Output the [x, y] coordinate of the center of the cell containing the given text.  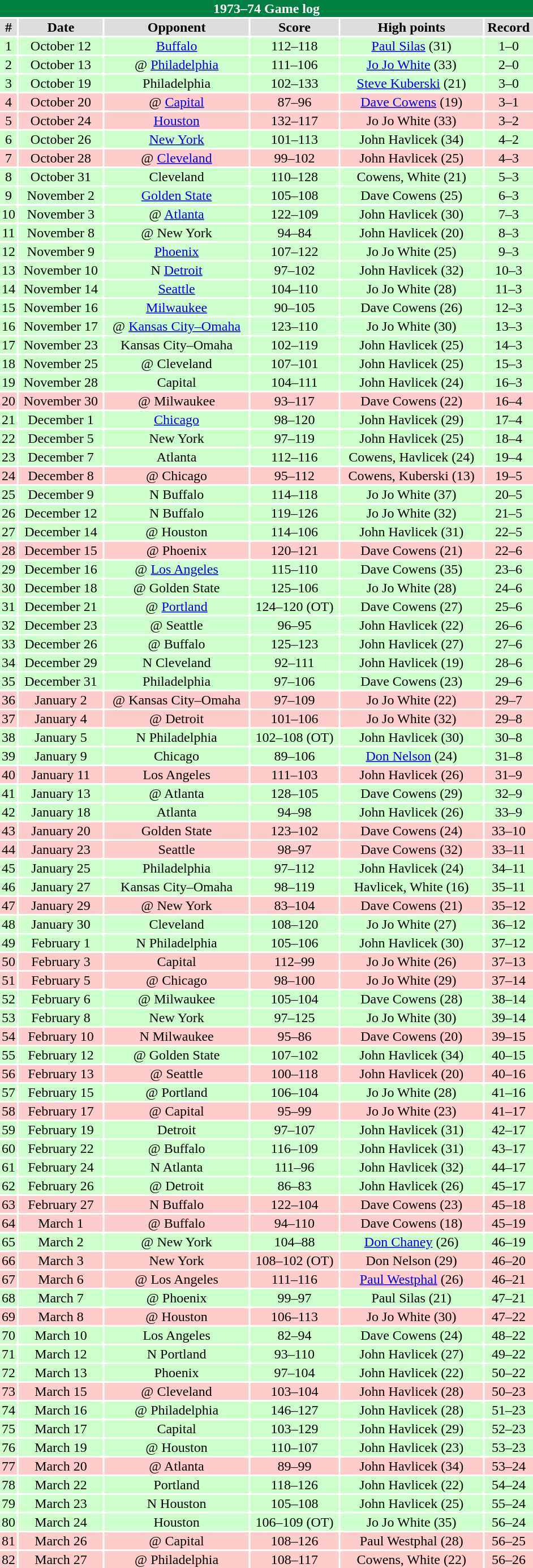
45 [8, 868]
75 [8, 1429]
47–22 [509, 1317]
1 [8, 46]
16 [8, 326]
March 22 [61, 1485]
46–21 [509, 1279]
52–23 [509, 1429]
33–9 [509, 812]
Dave Cowens (28) [412, 999]
December 18 [61, 588]
35 [8, 681]
74 [8, 1410]
69 [8, 1317]
October 19 [61, 83]
March 15 [61, 1391]
108–102 (OT) [294, 1261]
February 3 [61, 962]
February 13 [61, 1074]
98–120 [294, 420]
93–117 [294, 401]
January 18 [61, 812]
January 9 [61, 756]
94–110 [294, 1223]
102–133 [294, 83]
37–13 [509, 962]
March 26 [61, 1541]
14–3 [509, 345]
Buffalo [177, 46]
February 27 [61, 1204]
70 [8, 1335]
October 28 [61, 158]
March 16 [61, 1410]
42–17 [509, 1130]
March 7 [61, 1298]
103–104 [294, 1391]
37–14 [509, 980]
Havlicek, White (16) [412, 887]
76 [8, 1447]
February 22 [61, 1148]
5–3 [509, 177]
48 [8, 924]
21–5 [509, 513]
107–122 [294, 251]
October 12 [61, 46]
Don Nelson (29) [412, 1261]
73 [8, 1391]
Jo Jo White (23) [412, 1111]
March 17 [61, 1429]
56 [8, 1074]
146–127 [294, 1410]
47 [8, 905]
28–6 [509, 663]
8–3 [509, 233]
49–22 [509, 1354]
Cowens, Havlicek (24) [412, 457]
97–119 [294, 438]
94–98 [294, 812]
January 23 [61, 849]
53–23 [509, 1447]
118–126 [294, 1485]
65 [8, 1242]
37 [8, 719]
44 [8, 849]
8 [8, 177]
December 12 [61, 513]
102–108 (OT) [294, 737]
Portland [177, 1485]
Cowens, White (21) [412, 177]
16–3 [509, 382]
13 [8, 270]
John Havlicek (19) [412, 663]
March 27 [61, 1560]
22–5 [509, 532]
6–3 [509, 195]
Paul Silas (31) [412, 46]
October 13 [61, 65]
128–105 [294, 793]
46–20 [509, 1261]
March 2 [61, 1242]
15 [8, 307]
99–97 [294, 1298]
28 [8, 550]
Dave Cowens (32) [412, 849]
19 [8, 382]
Dave Cowens (29) [412, 793]
December 26 [61, 644]
36–12 [509, 924]
November 3 [61, 214]
Dave Cowens (35) [412, 569]
31 [8, 606]
January 2 [61, 700]
54 [8, 1036]
Milwaukee [177, 307]
11–3 [509, 289]
19–4 [509, 457]
24 [8, 476]
97–109 [294, 700]
3 [8, 83]
98–100 [294, 980]
March 6 [61, 1279]
Don Nelson (24) [412, 756]
56–24 [509, 1522]
124–120 (OT) [294, 606]
97–104 [294, 1373]
89–106 [294, 756]
86–83 [294, 1186]
119–126 [294, 513]
41–17 [509, 1111]
89–99 [294, 1466]
29–8 [509, 719]
32–9 [509, 793]
Dave Cowens (22) [412, 401]
December 14 [61, 532]
N Atlanta [177, 1167]
114–106 [294, 532]
40–15 [509, 1055]
Jo Jo White (29) [412, 980]
45–17 [509, 1186]
105–106 [294, 943]
82 [8, 1560]
51 [8, 980]
125–123 [294, 644]
110–128 [294, 177]
Paul Westphal (28) [412, 1541]
23–6 [509, 569]
114–118 [294, 494]
16–4 [509, 401]
36 [8, 700]
49 [8, 943]
95–86 [294, 1036]
4–3 [509, 158]
4 [8, 102]
December 21 [61, 606]
Jo Jo White (37) [412, 494]
March 20 [61, 1466]
78 [8, 1485]
20–5 [509, 494]
39 [8, 756]
Detroit [177, 1130]
95–99 [294, 1111]
33–11 [509, 849]
March 19 [61, 1447]
20 [8, 401]
23 [8, 457]
106–104 [294, 1092]
97–102 [294, 270]
Score [294, 27]
January 5 [61, 737]
25–6 [509, 606]
37–12 [509, 943]
57 [8, 1092]
15–3 [509, 364]
January 27 [61, 887]
Dave Cowens (19) [412, 102]
3–0 [509, 83]
29 [8, 569]
50–23 [509, 1391]
56–26 [509, 1560]
66 [8, 1261]
27–6 [509, 644]
125–106 [294, 588]
61 [8, 1167]
November 25 [61, 364]
83–104 [294, 905]
24–6 [509, 588]
116–109 [294, 1148]
106–109 (OT) [294, 1522]
44–17 [509, 1167]
58 [8, 1111]
96–95 [294, 625]
Jo Jo White (35) [412, 1522]
6 [8, 139]
111–116 [294, 1279]
November 10 [61, 270]
101–113 [294, 139]
February 8 [61, 1018]
52 [8, 999]
December 8 [61, 476]
February 19 [61, 1130]
123–102 [294, 831]
40–16 [509, 1074]
90–105 [294, 307]
25 [8, 494]
17–4 [509, 420]
45–19 [509, 1223]
38 [8, 737]
9 [8, 195]
108–120 [294, 924]
81 [8, 1541]
100–118 [294, 1074]
November 28 [61, 382]
November 23 [61, 345]
41 [8, 793]
51–23 [509, 1410]
9–3 [509, 251]
January 20 [61, 831]
93–110 [294, 1354]
92–111 [294, 663]
December 5 [61, 438]
March 24 [61, 1522]
99–102 [294, 158]
22 [8, 438]
January 30 [61, 924]
46–19 [509, 1242]
55–24 [509, 1503]
39–14 [509, 1018]
Dave Cowens (25) [412, 195]
122–104 [294, 1204]
Jo Jo White (27) [412, 924]
110–107 [294, 1447]
77 [8, 1466]
46 [8, 887]
107–102 [294, 1055]
97–107 [294, 1130]
64 [8, 1223]
Dave Cowens (26) [412, 307]
February 24 [61, 1167]
December 29 [61, 663]
22–6 [509, 550]
March 3 [61, 1261]
Don Chaney (26) [412, 1242]
82–94 [294, 1335]
3–1 [509, 102]
January 13 [61, 793]
March 10 [61, 1335]
Paul Westphal (26) [412, 1279]
94–84 [294, 233]
# [8, 27]
35–11 [509, 887]
111–106 [294, 65]
98–119 [294, 887]
106–113 [294, 1317]
October 31 [61, 177]
3–2 [509, 121]
97–112 [294, 868]
63 [8, 1204]
January 29 [61, 905]
N Detroit [177, 270]
7 [8, 158]
48–22 [509, 1335]
132–117 [294, 121]
High points [412, 27]
February 10 [61, 1036]
112–99 [294, 962]
Jo Jo White (25) [412, 251]
53–24 [509, 1466]
Opponent [177, 27]
December 16 [61, 569]
Cowens, Kuberski (13) [412, 476]
53 [8, 1018]
John Havlicek (23) [412, 1447]
39–15 [509, 1036]
97–106 [294, 681]
95–112 [294, 476]
12–3 [509, 307]
10–3 [509, 270]
97–125 [294, 1018]
February 15 [61, 1092]
Dave Cowens (18) [412, 1223]
March 1 [61, 1223]
December 7 [61, 457]
72 [8, 1373]
12 [8, 251]
103–129 [294, 1429]
31–8 [509, 756]
N Portland [177, 1354]
November 14 [61, 289]
79 [8, 1503]
26–6 [509, 625]
January 4 [61, 719]
Date [61, 27]
108–117 [294, 1560]
December 9 [61, 494]
10 [8, 214]
13–3 [509, 326]
N Cleveland [177, 663]
1973–74 Game log [266, 8]
71 [8, 1354]
56–25 [509, 1541]
108–126 [294, 1541]
October 20 [61, 102]
80 [8, 1522]
December 31 [61, 681]
45–18 [509, 1204]
17 [8, 345]
February 12 [61, 1055]
104–111 [294, 382]
March 13 [61, 1373]
60 [8, 1148]
43 [8, 831]
40 [8, 775]
67 [8, 1279]
7–3 [509, 214]
N Milwaukee [177, 1036]
18–4 [509, 438]
27 [8, 532]
31–9 [509, 775]
87–96 [294, 102]
5 [8, 121]
50 [8, 962]
101–106 [294, 719]
62 [8, 1186]
107–101 [294, 364]
18 [8, 364]
115–110 [294, 569]
122–109 [294, 214]
42 [8, 812]
March 8 [61, 1317]
38–14 [509, 999]
Paul Silas (21) [412, 1298]
26 [8, 513]
34 [8, 663]
November 17 [61, 326]
11 [8, 233]
102–119 [294, 345]
1–0 [509, 46]
Dave Cowens (27) [412, 606]
105–104 [294, 999]
104–110 [294, 289]
Cowens, White (22) [412, 1560]
November 16 [61, 307]
February 5 [61, 980]
March 23 [61, 1503]
4–2 [509, 139]
14 [8, 289]
35–12 [509, 905]
32 [8, 625]
19–5 [509, 476]
November 2 [61, 195]
December 1 [61, 420]
21 [8, 420]
123–110 [294, 326]
120–121 [294, 550]
October 24 [61, 121]
Steve Kuberski (21) [412, 83]
30 [8, 588]
Jo Jo White (26) [412, 962]
112–116 [294, 457]
December 15 [61, 550]
112–118 [294, 46]
February 6 [61, 999]
59 [8, 1130]
January 25 [61, 868]
33 [8, 644]
February 17 [61, 1111]
October 26 [61, 139]
54–24 [509, 1485]
34–11 [509, 868]
50–22 [509, 1373]
November 8 [61, 233]
98–97 [294, 849]
November 30 [61, 401]
November 9 [61, 251]
2–0 [509, 65]
43–17 [509, 1148]
47–21 [509, 1298]
Record [509, 27]
March 12 [61, 1354]
55 [8, 1055]
104–88 [294, 1242]
68 [8, 1298]
29–6 [509, 681]
January 11 [61, 775]
December 23 [61, 625]
N Houston [177, 1503]
41–16 [509, 1092]
Dave Cowens (20) [412, 1036]
2 [8, 65]
111–96 [294, 1167]
February 1 [61, 943]
33–10 [509, 831]
February 26 [61, 1186]
111–103 [294, 775]
30–8 [509, 737]
29–7 [509, 700]
Jo Jo White (22) [412, 700]
